Detect which cell encompasses the target text, then output its [X, Y] center coordinate. 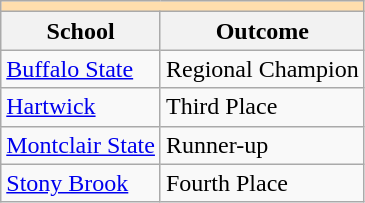
Runner-up [262, 145]
Regional Champion [262, 69]
Fourth Place [262, 183]
Outcome [262, 31]
Stony Brook [81, 183]
Hartwick [81, 107]
School [81, 31]
Montclair State [81, 145]
Buffalo State [81, 69]
Third Place [262, 107]
